Output the [X, Y] coordinate of the center of the cell containing the given text.  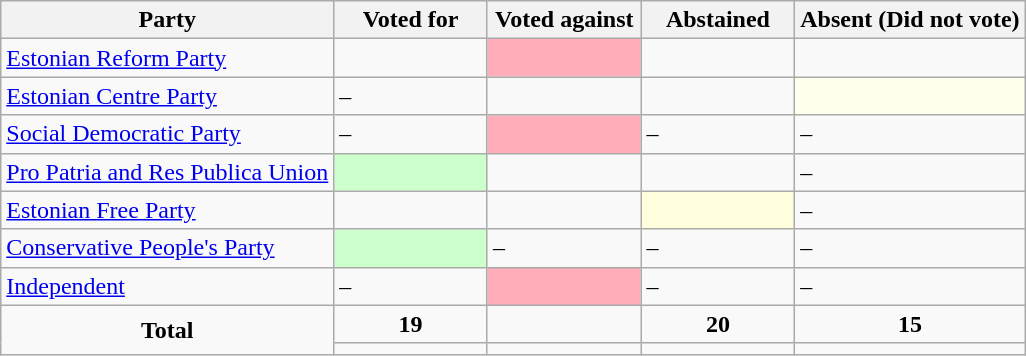
Conservative People's Party [168, 248]
Social Democratic Party [168, 134]
Voted against [564, 20]
19 [411, 324]
20 [718, 324]
Estonian Reform Party [168, 58]
Total [168, 330]
Estonian Free Party [168, 210]
Estonian Centre Party [168, 96]
Pro Patria and Res Publica Union [168, 172]
Party [168, 20]
15 [910, 324]
Independent [168, 286]
Absent (Did not vote) [910, 20]
Voted for [411, 20]
Abstained [718, 20]
